Output the [X, Y] coordinate of the center of the cell containing the given text.  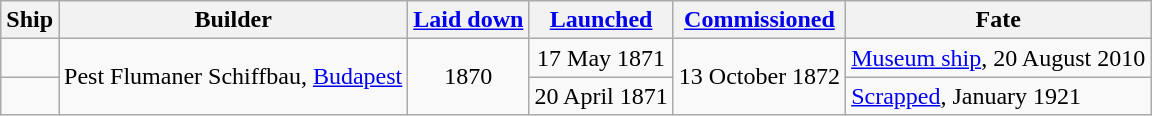
Commissioned [759, 20]
Pest Flumaner Schiffbau, Budapest [234, 77]
17 May 1871 [601, 58]
1870 [468, 77]
Launched [601, 20]
Laid down [468, 20]
Fate [998, 20]
20 April 1871 [601, 96]
Museum ship, 20 August 2010 [998, 58]
Builder [234, 20]
Ship [30, 20]
Scrapped, January 1921 [998, 96]
13 October 1872 [759, 77]
